Pinpoint the cell where the given text exists, returning its [X, Y] midpoint coordinate. 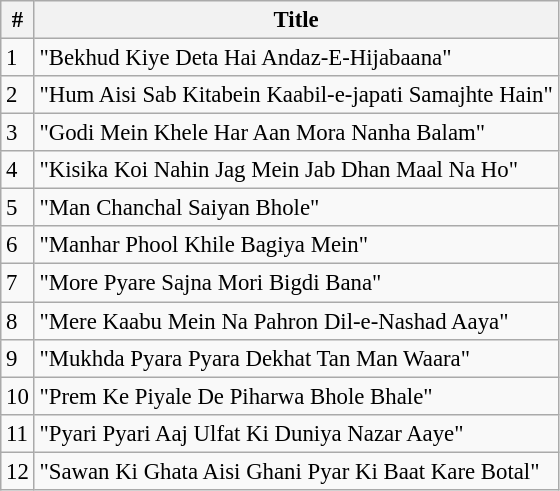
6 [18, 245]
"More Pyare Sajna Mori Bigdi Bana" [296, 283]
"Sawan Ki Ghata Aisi Ghani Pyar Ki Baat Kare Botal" [296, 471]
8 [18, 321]
# [18, 20]
"Hum Aisi Sab Kitabein Kaabil-e-japati Samajhte Hain" [296, 95]
"Pyari Pyari Aaj Ulfat Ki Duniya Nazar Aaye" [296, 433]
5 [18, 208]
11 [18, 433]
12 [18, 471]
7 [18, 283]
"Bekhud Kiye Deta Hai Andaz-E-Hijabaana" [296, 58]
"Prem Ke Piyale De Piharwa Bhole Bhale" [296, 396]
"Godi Mein Khele Har Aan Mora Nanha Balam" [296, 133]
"Mukhda Pyara Pyara Dekhat Tan Man Waara" [296, 358]
10 [18, 396]
3 [18, 133]
"Mere Kaabu Mein Na Pahron Dil-e-Nashad Aaya" [296, 321]
Title [296, 20]
4 [18, 170]
"Kisika Koi Nahin Jag Mein Jab Dhan Maal Na Ho" [296, 170]
1 [18, 58]
"Manhar Phool Khile Bagiya Mein" [296, 245]
9 [18, 358]
"Man Chanchal Saiyan Bhole" [296, 208]
2 [18, 95]
